Detect which cell encompasses the target text, then output its (X, Y) center coordinate. 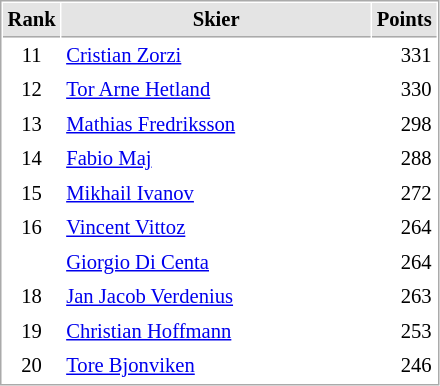
Mikhail Ivanov (216, 194)
263 (404, 296)
Tor Arne Hetland (216, 90)
18 (32, 296)
272 (404, 194)
19 (32, 332)
288 (404, 158)
12 (32, 90)
16 (32, 228)
15 (32, 194)
13 (32, 124)
Jan Jacob Verdenius (216, 296)
Tore Bjonviken (216, 366)
331 (404, 56)
11 (32, 56)
246 (404, 366)
Cristian Zorzi (216, 56)
Points (404, 20)
20 (32, 366)
Vincent Vittoz (216, 228)
Rank (32, 20)
330 (404, 90)
14 (32, 158)
Giorgio Di Centa (216, 262)
298 (404, 124)
Fabio Maj (216, 158)
Skier (216, 20)
Christian Hoffmann (216, 332)
Mathias Fredriksson (216, 124)
253 (404, 332)
